Extract the (X, Y) coordinate from the center of the cell holding the provided text.  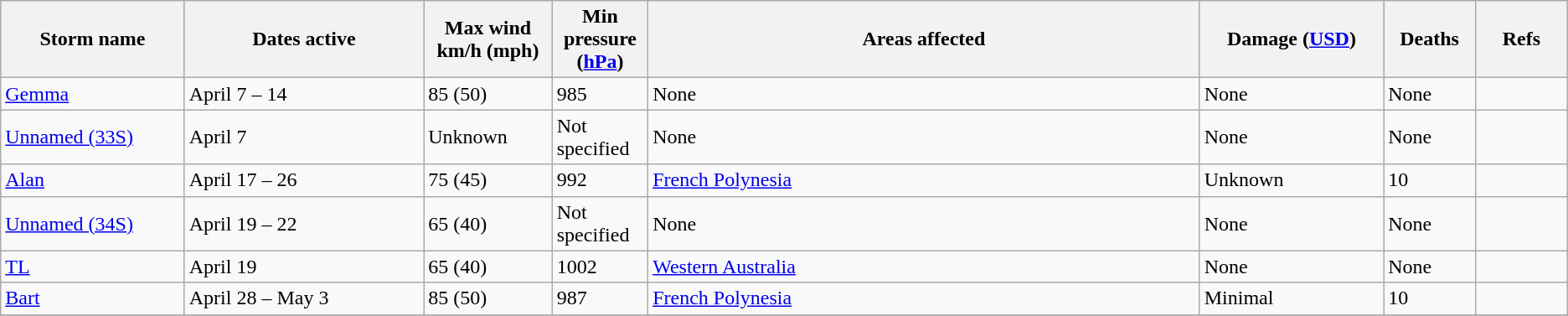
Bart (92, 298)
Western Australia (925, 267)
992 (600, 180)
April 19 – 22 (303, 223)
April 19 (303, 267)
1002 (600, 267)
Max wind km/h (mph) (488, 39)
Minimal (1292, 298)
987 (600, 298)
Refs (1521, 39)
April 28 – May 3 (303, 298)
Min pressure (hPa) (600, 39)
Unnamed (33S) (92, 137)
April 17 – 26 (303, 180)
April 7 (303, 137)
Alan (92, 180)
Unnamed (34S) (92, 223)
Damage (USD) (1292, 39)
April 7 – 14 (303, 94)
Dates active (303, 39)
75 (45) (488, 180)
985 (600, 94)
Gemma (92, 94)
Deaths (1430, 39)
Storm name (92, 39)
TL (92, 267)
Areas affected (925, 39)
